Extract the (X, Y) coordinate from the center of the cell holding the provided text.  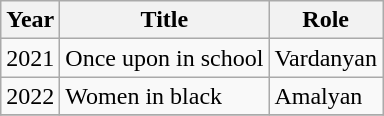
2022 (30, 96)
Role (326, 20)
Year (30, 20)
Amalyan (326, 96)
2021 (30, 58)
Title (164, 20)
Once upon in school (164, 58)
Vardanyan (326, 58)
Women in black (164, 96)
